Detect which cell encompasses the target text, then output its [x, y] center coordinate. 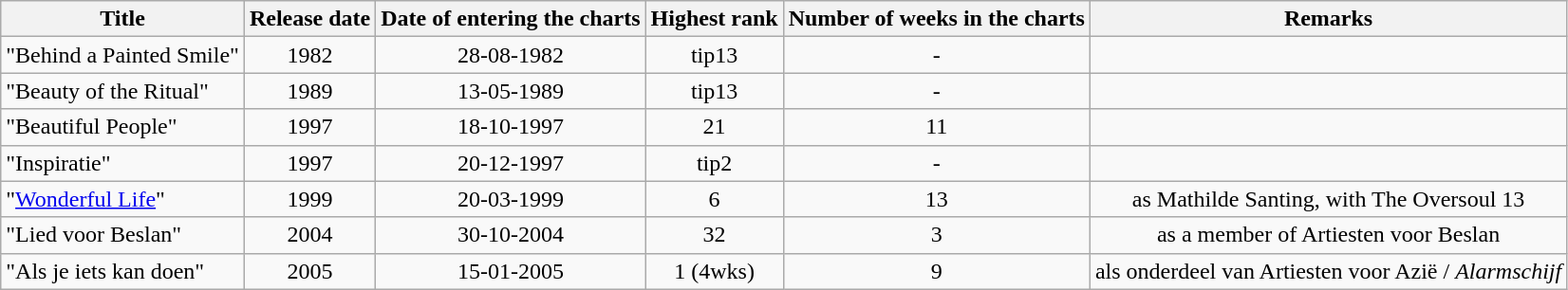
3 [936, 235]
"Inspiratie" [123, 163]
"Wonderful Life" [123, 199]
"Beautiful People" [123, 127]
1 (4wks) [714, 271]
Release date [309, 19]
1989 [309, 91]
"Behind a Painted Smile" [123, 55]
1999 [309, 199]
"Lied voor Beslan" [123, 235]
Title [123, 19]
Number of weeks in the charts [936, 19]
als onderdeel van Artiesten voor Azië / Alarmschijf [1328, 271]
2005 [309, 271]
21 [714, 127]
9 [936, 271]
"Als je iets kan doen" [123, 271]
as Mathilde Santing, with The Oversoul 13 [1328, 199]
as a member of Artiesten voor Beslan [1328, 235]
28-08-1982 [511, 55]
13 [936, 199]
18-10-1997 [511, 127]
1982 [309, 55]
32 [714, 235]
Highest rank [714, 19]
15-01-2005 [511, 271]
6 [714, 199]
Remarks [1328, 19]
Date of entering the charts [511, 19]
tip2 [714, 163]
20-12-1997 [511, 163]
13-05-1989 [511, 91]
11 [936, 127]
20-03-1999 [511, 199]
"Beauty of the Ritual" [123, 91]
30-10-2004 [511, 235]
2004 [309, 235]
